Find where the given text appears and provide that cell's center as [x, y] coordinate. 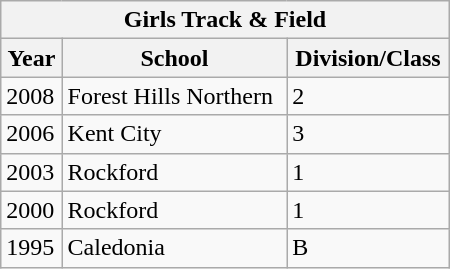
2006 [32, 134]
2008 [32, 96]
School [174, 58]
Kent City [174, 134]
1995 [32, 248]
3 [368, 134]
B [368, 248]
Division/Class [368, 58]
2 [368, 96]
Forest Hills Northern [174, 96]
Caledonia [174, 248]
Year [32, 58]
2000 [32, 210]
Girls Track & Field [225, 20]
2003 [32, 172]
